Locate the cell with the specified text and output its [X, Y] center coordinate. 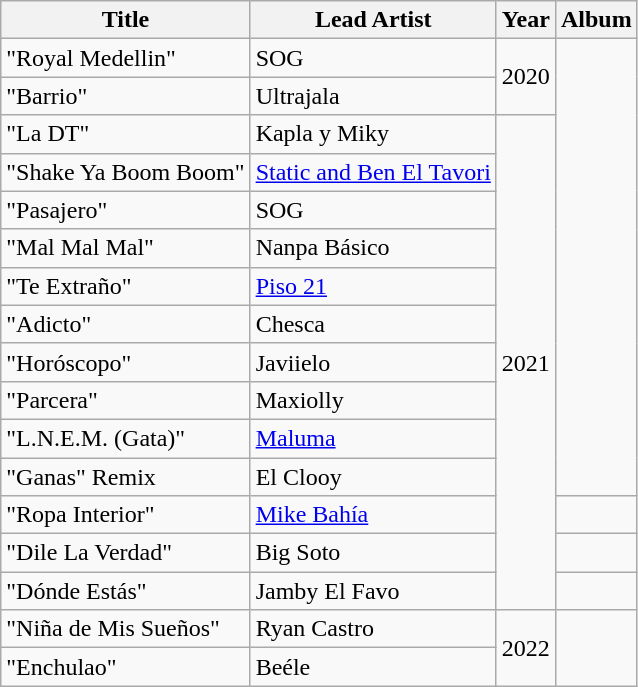
2020 [526, 77]
Ultrajala [373, 96]
"Adicto" [126, 324]
Piso 21 [373, 286]
Ryan Castro [373, 629]
2021 [526, 362]
Beéle [373, 667]
Javiielo [373, 362]
"La DT" [126, 134]
"Pasajero" [126, 210]
Big Soto [373, 553]
"L.N.E.M. (Gata)" [126, 438]
Maluma [373, 438]
"Te Extraño" [126, 286]
Static and Ben El Tavori [373, 172]
Lead Artist [373, 20]
"Royal Medellin" [126, 58]
Year [526, 20]
"Horóscopo" [126, 362]
"Mal Mal Mal" [126, 248]
Album [596, 20]
Jamby El Favo [373, 591]
Title [126, 20]
2022 [526, 648]
Mike Bahía [373, 515]
Maxiolly [373, 400]
"Dónde Estás" [126, 591]
"Ropa Interior" [126, 515]
"Niña de Mis Sueños" [126, 629]
Kapla y Miky [373, 134]
"Ganas" Remix [126, 477]
El Clooy [373, 477]
"Enchulao" [126, 667]
"Shake Ya Boom Boom" [126, 172]
"Dile La Verdad" [126, 553]
"Barrio" [126, 96]
Nanpa Básico [373, 248]
"Parcera" [126, 400]
Chesca [373, 324]
